Locate the cell with the specified text and output its [X, Y] center coordinate. 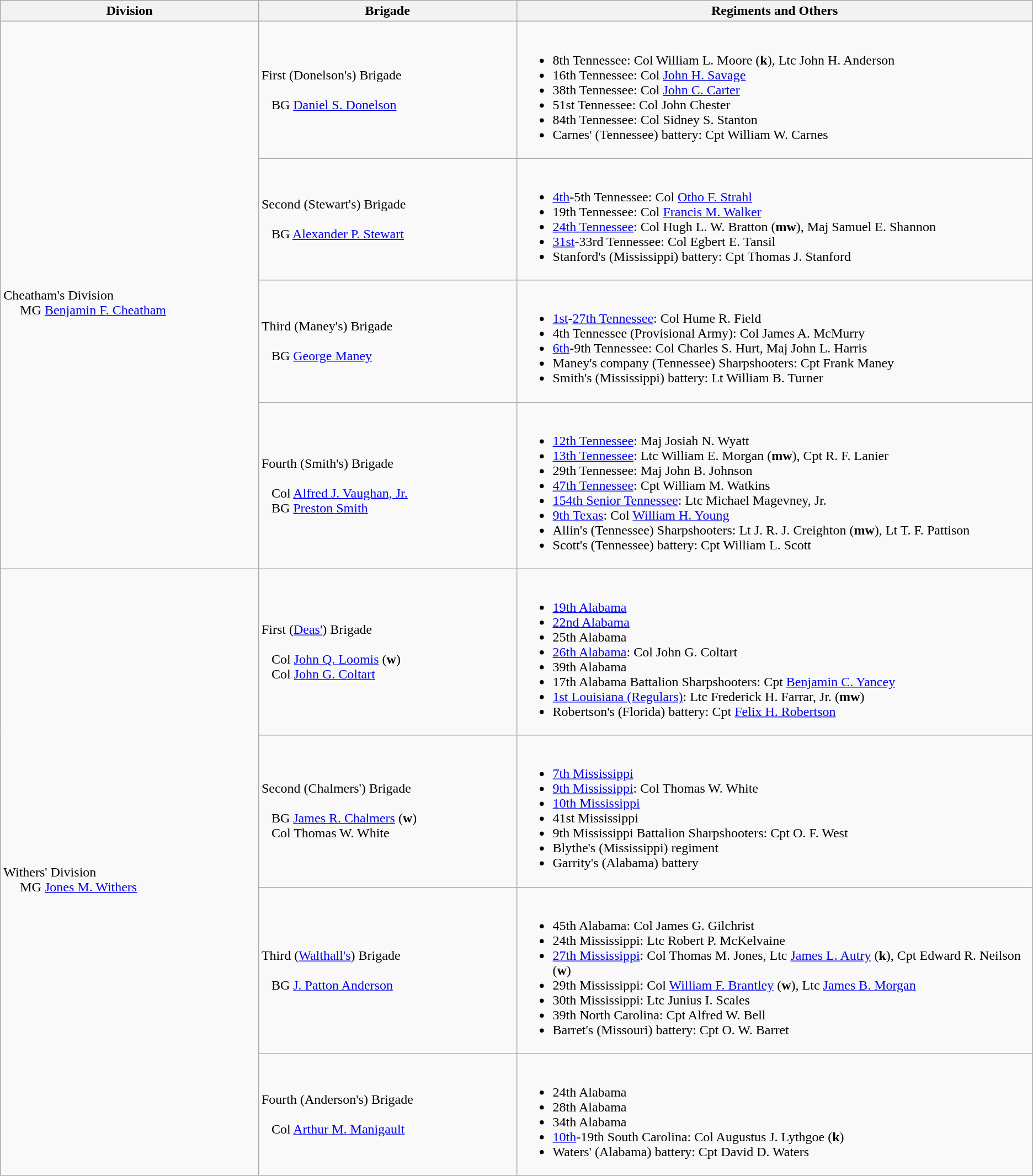
Fourth (Smith's) Brigade Col Alfred J. Vaughan, Jr. BG Preston Smith [387, 485]
Withers' Division MG Jones M. Withers [130, 872]
Third (Maney's) Brigade BG George Maney [387, 341]
Regiments and Others [775, 11]
Division [130, 11]
Second (Chalmers') Brigade BG James R. Chalmers (w) Col Thomas W. White [387, 811]
Second (Stewart's) Brigade BG Alexander P. Stewart [387, 220]
Brigade [387, 11]
Fourth (Anderson's) Brigade Col Arthur M. Manigault [387, 1114]
First (Deas') Brigade Col John Q. Loomis (w) Col John G. Coltart [387, 652]
24th Alabama28th Alabama34th Alabama10th-19th South Carolina: Col Augustus J. Lythgoe (k)Waters' (Alabama) battery: Cpt David D. Waters [775, 1114]
First (Donelson's) Brigade BG Daniel S. Donelson [387, 90]
Third (Walthall's) Brigade BG J. Patton Anderson [387, 970]
Cheatham's Division MG Benjamin F. Cheatham [130, 295]
